Determine the (X, Y) coordinate at the center of the cell enclosing the given text.  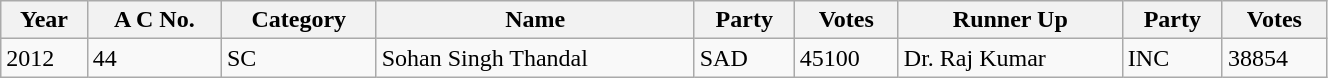
Category (298, 20)
Dr. Raj Kumar (1010, 58)
SAD (744, 58)
2012 (44, 58)
Year (44, 20)
INC (1172, 58)
38854 (1274, 58)
Name (535, 20)
A C No. (154, 20)
Runner Up (1010, 20)
44 (154, 58)
SC (298, 58)
Sohan Singh Thandal (535, 58)
45100 (846, 58)
